Pinpoint the cell where the given text exists, returning its [X, Y] midpoint coordinate. 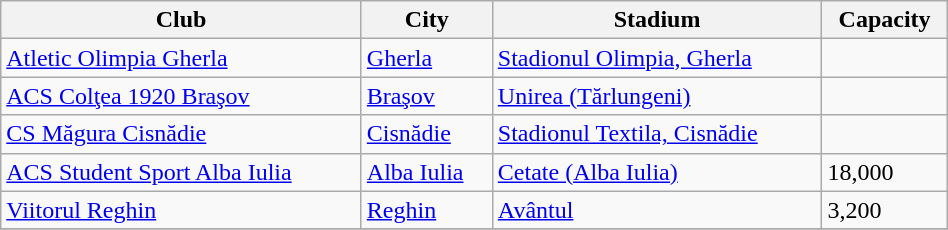
City [426, 20]
Avântul [657, 210]
18,000 [884, 172]
Atletic Olimpia Gherla [182, 58]
Stadium [657, 20]
Braşov [426, 96]
Capacity [884, 20]
ACS Colţea 1920 Braşov [182, 96]
3,200 [884, 210]
Gherla [426, 58]
Unirea (Tărlungeni) [657, 96]
CS Măgura Cisnădie [182, 134]
ACS Student Sport Alba Iulia [182, 172]
Stadionul Olimpia, Gherla [657, 58]
Alba Iulia [426, 172]
Viitorul Reghin [182, 210]
Cisnădie [426, 134]
Club [182, 20]
Cetate (Alba Iulia) [657, 172]
Reghin [426, 210]
Stadionul Textila, Cisnădie [657, 134]
